From the cell containing the given text, extract its center point as [x, y] coordinate. 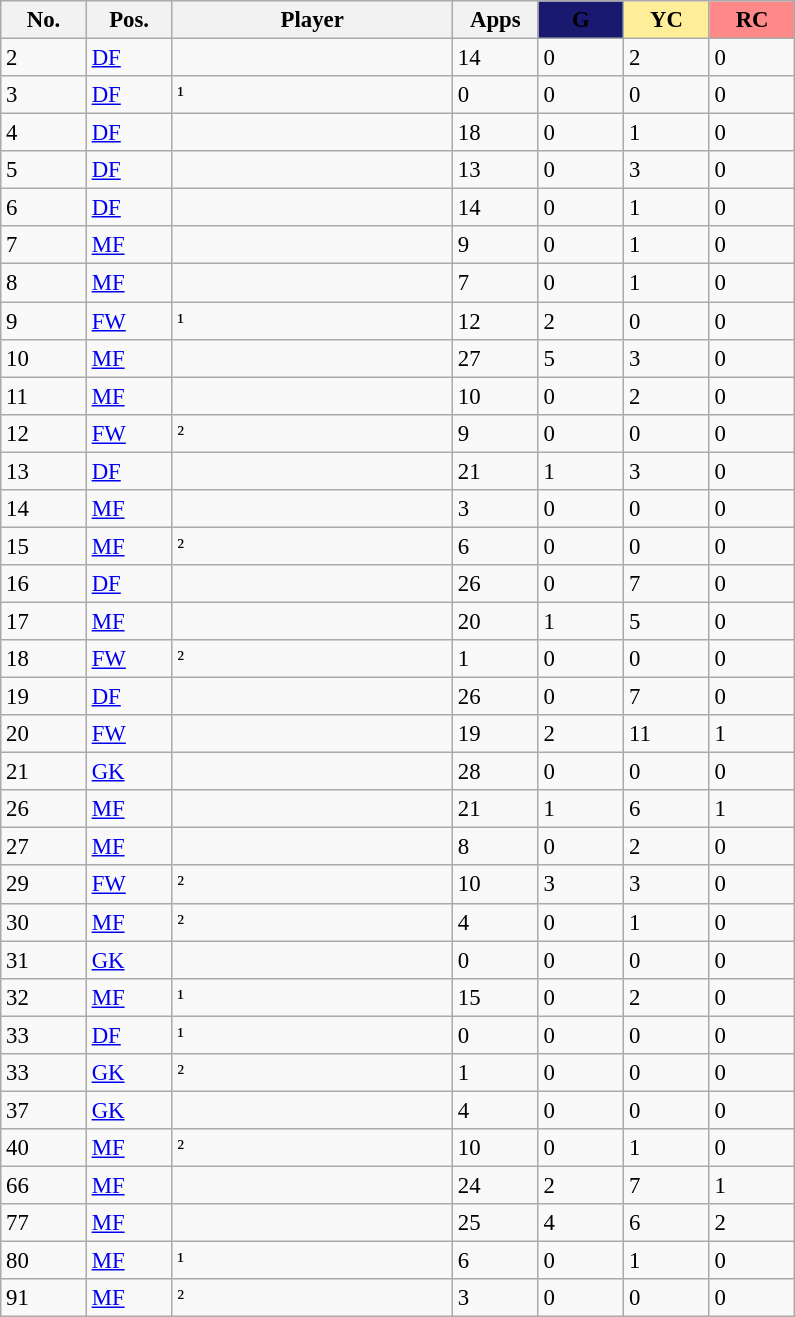
30 [44, 922]
Apps [496, 20]
17 [44, 621]
32 [44, 997]
G [581, 20]
Player [312, 20]
37 [44, 1110]
24 [496, 1185]
40 [44, 1148]
25 [496, 1223]
16 [44, 584]
YC [667, 20]
RC [752, 20]
28 [496, 772]
80 [44, 1261]
91 [44, 1298]
29 [44, 885]
31 [44, 960]
No. [44, 20]
66 [44, 1185]
77 [44, 1223]
Pos. [129, 20]
